Return [x, y] of the center of cell containing provided text 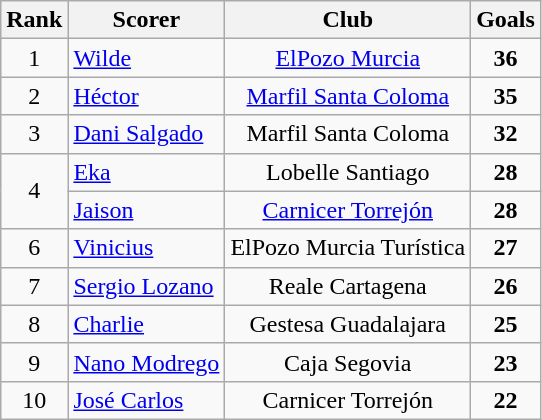
Eka [146, 172]
Reale Cartagena [348, 286]
23 [506, 362]
Nano Modrego [146, 362]
25 [506, 324]
7 [34, 286]
3 [34, 134]
22 [506, 400]
26 [506, 286]
ElPozo Murcia Turística [348, 248]
ElPozo Murcia [348, 58]
Jaison [146, 210]
8 [34, 324]
Wilde [146, 58]
Gestesa Guadalajara [348, 324]
Vinicius [146, 248]
2 [34, 96]
36 [506, 58]
32 [506, 134]
1 [34, 58]
Héctor [146, 96]
Lobelle Santiago [348, 172]
10 [34, 400]
27 [506, 248]
Caja Segovia [348, 362]
José Carlos [146, 400]
Sergio Lozano [146, 286]
4 [34, 191]
Goals [506, 20]
9 [34, 362]
Dani Salgado [146, 134]
Scorer [146, 20]
35 [506, 96]
Rank [34, 20]
Charlie [146, 324]
Club [348, 20]
6 [34, 248]
